Output the (x, y) coordinate of the center of the cell containing the given text.  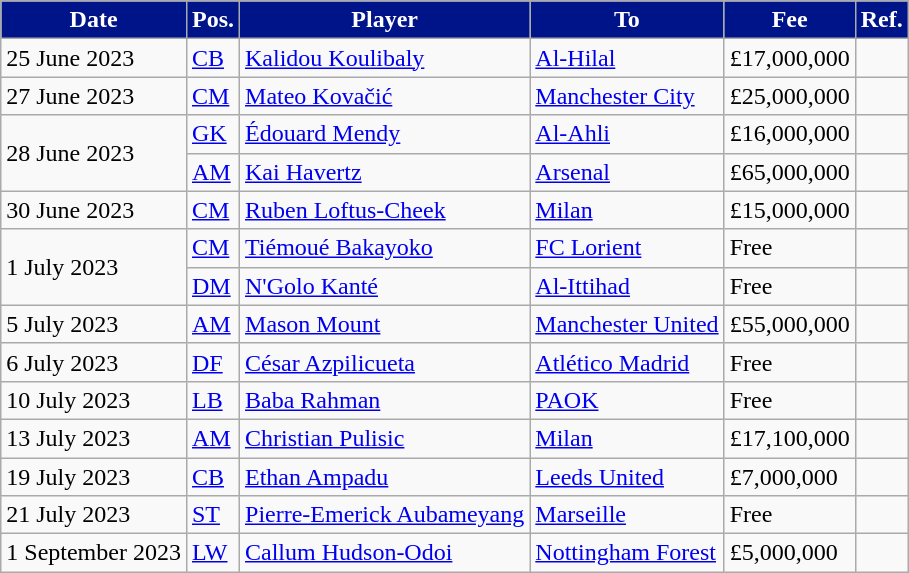
Al-Ahli (627, 134)
30 June 2023 (94, 210)
Pierre-Emerick Aubameyang (385, 515)
FC Lorient (627, 248)
DF (212, 362)
13 July 2023 (94, 438)
Kai Havertz (385, 172)
28 June 2023 (94, 153)
£16,000,000 (790, 134)
César Azpilicueta (385, 362)
Fee (790, 20)
Ethan Ampadu (385, 477)
£65,000,000 (790, 172)
Christian Pulisic (385, 438)
DM (212, 286)
Mason Mount (385, 324)
27 June 2023 (94, 96)
Arsenal (627, 172)
LW (212, 553)
Nottingham Forest (627, 553)
Player (385, 20)
Callum Hudson-Odoi (385, 553)
6 July 2023 (94, 362)
Manchester United (627, 324)
Al-Ittihad (627, 286)
LB (212, 400)
Tiémoué Bakayoko (385, 248)
5 July 2023 (94, 324)
Ruben Loftus-Cheek (385, 210)
ST (212, 515)
£55,000,000 (790, 324)
To (627, 20)
£25,000,000 (790, 96)
Kalidou Koulibaly (385, 58)
Manchester City (627, 96)
10 July 2023 (94, 400)
£17,100,000 (790, 438)
£17,000,000 (790, 58)
1 September 2023 (94, 553)
25 June 2023 (94, 58)
Édouard Mendy (385, 134)
Date (94, 20)
GK (212, 134)
Marseille (627, 515)
£15,000,000 (790, 210)
N'Golo Kanté (385, 286)
21 July 2023 (94, 515)
Mateo Kovačić (385, 96)
Atlético Madrid (627, 362)
19 July 2023 (94, 477)
Al-Hilal (627, 58)
Pos. (212, 20)
Ref. (882, 20)
Baba Rahman (385, 400)
1 July 2023 (94, 267)
£5,000,000 (790, 553)
Leeds United (627, 477)
£7,000,000 (790, 477)
PAOK (627, 400)
